For the text-containing cell, return its midpoint in (X, Y) coordinate format. 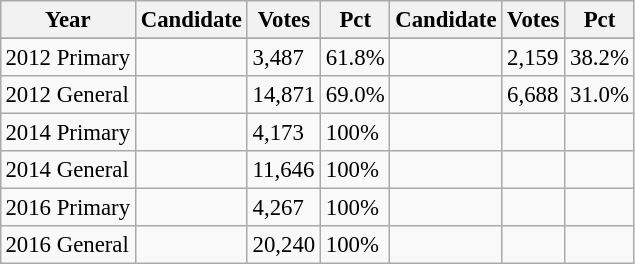
11,646 (284, 170)
2,159 (534, 57)
20,240 (284, 245)
6,688 (534, 95)
61.8% (356, 57)
2014 General (68, 170)
3,487 (284, 57)
2012 Primary (68, 57)
4,173 (284, 133)
2014 Primary (68, 133)
2016 General (68, 245)
Year (68, 20)
14,871 (284, 95)
2012 General (68, 95)
69.0% (356, 95)
4,267 (284, 208)
2016 Primary (68, 208)
38.2% (600, 57)
31.0% (600, 95)
